Provide the (X, Y) coordinate of the cell's center where the given text is located.  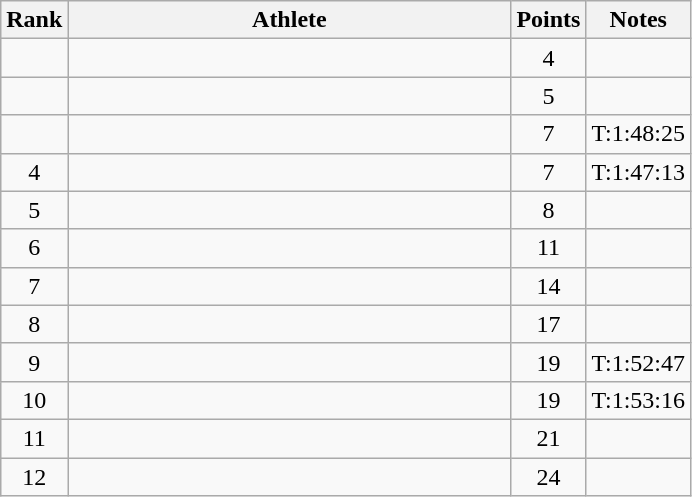
T:1:48:25 (638, 134)
6 (34, 248)
10 (34, 400)
24 (548, 477)
T:1:47:13 (638, 172)
Notes (638, 20)
12 (34, 477)
T:1:53:16 (638, 400)
Points (548, 20)
9 (34, 362)
Athlete (290, 20)
Rank (34, 20)
17 (548, 324)
14 (548, 286)
21 (548, 438)
T:1:52:47 (638, 362)
